For the text-containing cell, return its midpoint in (X, Y) coordinate format. 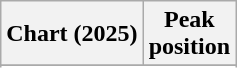
Chart (2025) (72, 34)
Peakposition (189, 34)
